Extract the (x, y) coordinate from the center of the cell holding the provided text.  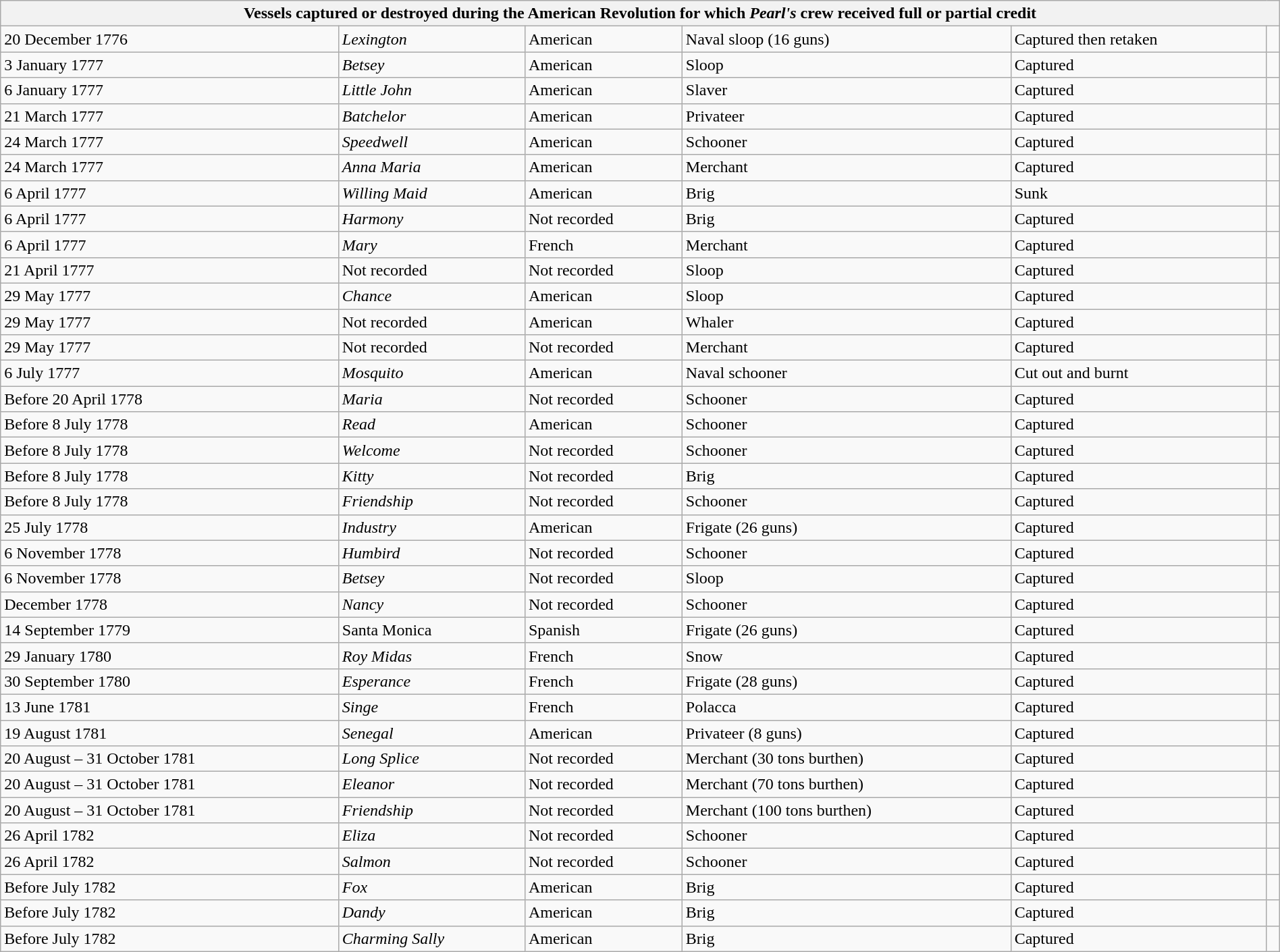
21 March 1777 (170, 116)
6 July 1777 (170, 373)
Esperance (431, 681)
Little John (431, 90)
Polacca (847, 707)
Eliza (431, 836)
Lexington (431, 39)
19 August 1781 (170, 733)
30 September 1780 (170, 681)
Whaler (847, 322)
Salmon (431, 862)
Batchelor (431, 116)
Merchant (100 tons burthen) (847, 810)
Senegal (431, 733)
Chance (431, 296)
Privateer (847, 116)
14 September 1779 (170, 630)
Humbird (431, 553)
Frigate (28 guns) (847, 681)
Santa Monica (431, 630)
Vessels captured or destroyed during the American Revolution for which Pearl's crew received full or partial credit (640, 14)
Anna Maria (431, 167)
Kitty (431, 476)
December 1778 (170, 604)
Welcome (431, 450)
Roy Midas (431, 656)
Before 20 April 1778 (170, 399)
Sunk (1138, 193)
Mary (431, 244)
Mosquito (431, 373)
Slaver (847, 90)
Cut out and burnt (1138, 373)
21 April 1777 (170, 270)
Eleanor (431, 785)
Willing Maid (431, 193)
Captured then retaken (1138, 39)
Snow (847, 656)
Privateer (8 guns) (847, 733)
Dandy (431, 913)
3 January 1777 (170, 65)
Read (431, 425)
Spanish (604, 630)
Nancy (431, 604)
Merchant (30 tons burthen) (847, 759)
Industry (431, 527)
Singe (431, 707)
20 December 1776 (170, 39)
Naval schooner (847, 373)
29 January 1780 (170, 656)
Maria (431, 399)
Harmony (431, 219)
13 June 1781 (170, 707)
Speedwell (431, 142)
Fox (431, 887)
6 January 1777 (170, 90)
Charming Sally (431, 938)
Naval sloop (16 guns) (847, 39)
Merchant (70 tons burthen) (847, 785)
Long Splice (431, 759)
25 July 1778 (170, 527)
